Pinpoint the cell where the given text exists, returning its (X, Y) midpoint coordinate. 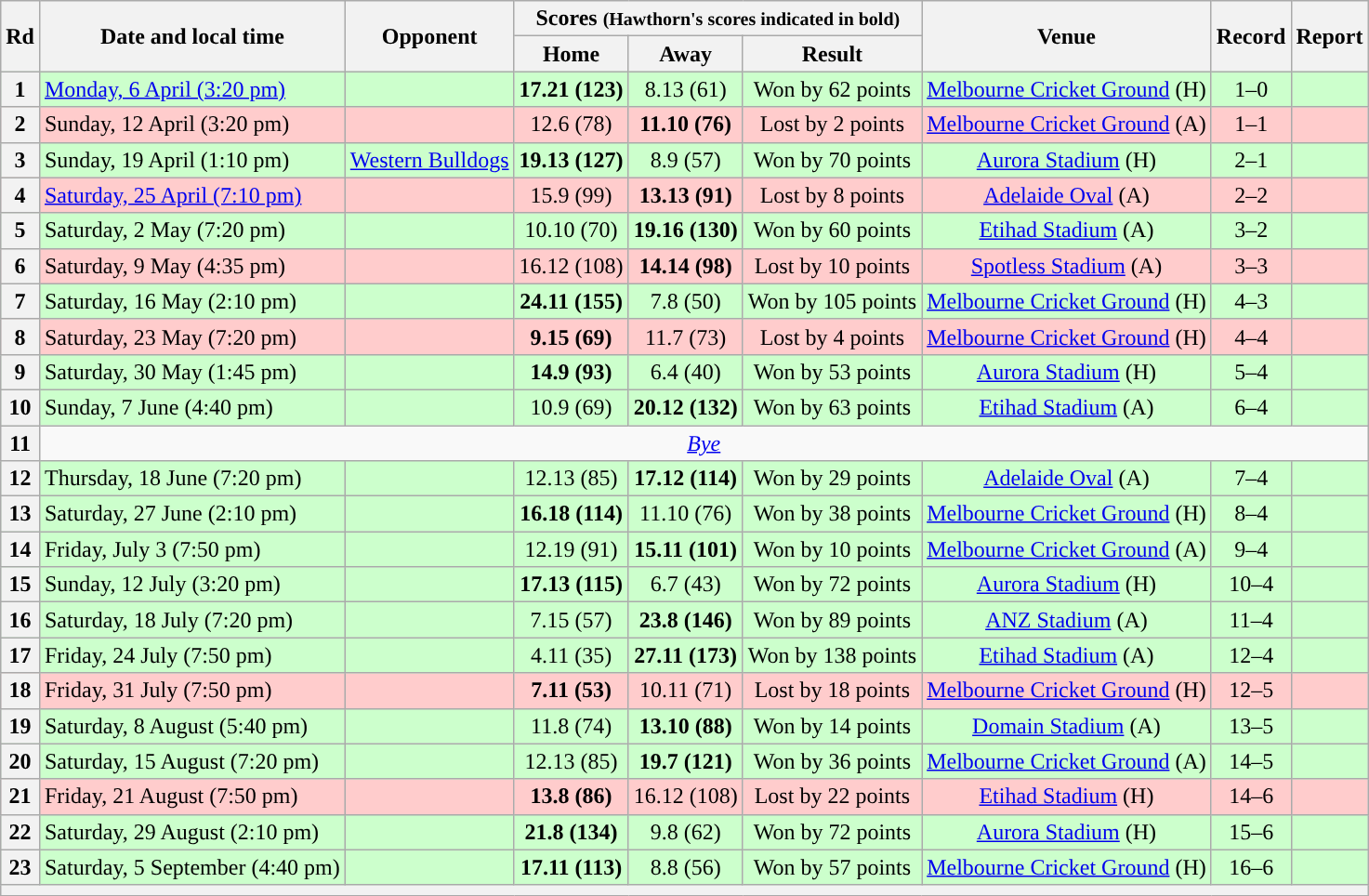
14 (20, 549)
ANZ Stadium (A) (1067, 620)
22 (20, 832)
6.4 (40) (686, 372)
21.8 (134) (571, 832)
Record (1251, 36)
3 (20, 160)
Domain Stadium (A) (1067, 726)
Won by 36 points (832, 761)
23.8 (146) (686, 620)
13–5 (1251, 726)
Saturday, 27 June (2:10 pm) (191, 514)
13.8 (86) (571, 797)
11 (20, 443)
Lost by 22 points (832, 797)
Western Bulldogs (429, 160)
Won by 62 points (832, 89)
23 (20, 867)
19.7 (121) (686, 761)
10.11 (71) (686, 691)
11.8 (74) (571, 726)
16–6 (1251, 867)
Won by 10 points (832, 549)
17.13 (115) (571, 585)
20 (20, 761)
Lost by 10 points (832, 266)
17.12 (114) (686, 479)
12–5 (1251, 691)
10.9 (69) (571, 407)
Won by 60 points (832, 231)
7.8 (50) (686, 301)
Saturday, 8 August (5:40 pm) (191, 726)
4 (20, 195)
Friday, 21 August (7:50 pm) (191, 797)
Friday, July 3 (7:50 pm) (191, 549)
1 (20, 89)
8 (20, 336)
Opponent (429, 36)
2–1 (1251, 160)
27.11 (173) (686, 655)
Sunday, 12 July (3:20 pm) (191, 585)
Saturday, 16 May (2:10 pm) (191, 301)
4–4 (1251, 336)
15.9 (99) (571, 195)
Won by 29 points (832, 479)
Report (1329, 36)
8.8 (56) (686, 867)
Lost by 2 points (832, 125)
12 (20, 479)
Scores (Hawthorn's scores indicated in bold) (717, 19)
12.19 (91) (571, 549)
Friday, 31 July (7:50 pm) (191, 691)
4–3 (1251, 301)
16.18 (114) (571, 514)
Venue (1067, 36)
8–4 (1251, 514)
Saturday, 15 August (7:20 pm) (191, 761)
15 (20, 585)
7–4 (1251, 479)
9–4 (1251, 549)
18 (20, 691)
10 (20, 407)
4.11 (35) (571, 655)
17 (20, 655)
Saturday, 30 May (1:45 pm) (191, 372)
Etihad Stadium (H) (1067, 797)
1–1 (1251, 125)
24.11 (155) (571, 301)
14–6 (1251, 797)
Saturday, 5 September (4:40 pm) (191, 867)
Monday, 6 April (3:20 pm) (191, 89)
Won by 70 points (832, 160)
5–4 (1251, 372)
15.11 (101) (686, 549)
Lost by 18 points (832, 691)
19.16 (130) (686, 231)
Saturday, 18 July (7:20 pm) (191, 620)
9.8 (62) (686, 832)
6 (20, 266)
Won by 138 points (832, 655)
11.7 (73) (686, 336)
17.11 (113) (571, 867)
12.6 (78) (571, 125)
Away (686, 54)
Sunday, 12 April (3:20 pm) (191, 125)
8.9 (57) (686, 160)
5 (20, 231)
7.11 (53) (571, 691)
9.15 (69) (571, 336)
Lost by 4 points (832, 336)
Won by 63 points (832, 407)
Date and local time (191, 36)
7.15 (57) (571, 620)
14.9 (93) (571, 372)
Saturday, 9 May (4:35 pm) (191, 266)
6.7 (43) (686, 585)
Sunday, 7 June (4:40 pm) (191, 407)
2–2 (1251, 195)
Home (571, 54)
11–4 (1251, 620)
Thursday, 18 June (7:20 pm) (191, 479)
16 (20, 620)
1–0 (1251, 89)
19.13 (127) (571, 160)
12–4 (1251, 655)
14–5 (1251, 761)
2 (20, 125)
Won by 105 points (832, 301)
15–6 (1251, 832)
Won by 38 points (832, 514)
Won by 89 points (832, 620)
7 (20, 301)
Spotless Stadium (A) (1067, 266)
14.14 (98) (686, 266)
19 (20, 726)
20.12 (132) (686, 407)
Bye (704, 443)
17.21 (123) (571, 89)
Lost by 8 points (832, 195)
3–3 (1251, 266)
13.10 (88) (686, 726)
6–4 (1251, 407)
Sunday, 19 April (1:10 pm) (191, 160)
Saturday, 2 May (7:20 pm) (191, 231)
Won by 53 points (832, 372)
21 (20, 797)
9 (20, 372)
10–4 (1251, 585)
10.10 (70) (571, 231)
Rd (20, 36)
3–2 (1251, 231)
Saturday, 29 August (2:10 pm) (191, 832)
Won by 57 points (832, 867)
Saturday, 25 April (7:10 pm) (191, 195)
Won by 14 points (832, 726)
Result (832, 54)
8.13 (61) (686, 89)
13 (20, 514)
13.13 (91) (686, 195)
Saturday, 23 May (7:20 pm) (191, 336)
Friday, 24 July (7:50 pm) (191, 655)
